For the text-containing cell, return its midpoint in (X, Y) coordinate format. 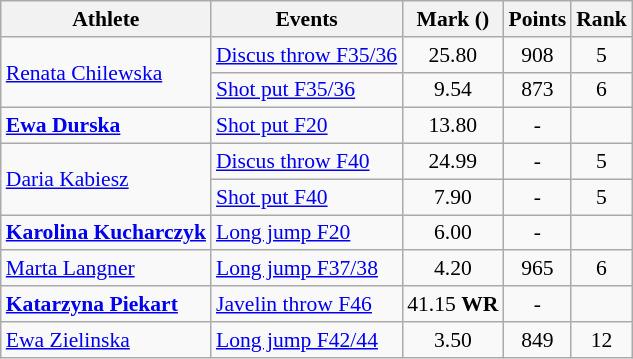
873 (537, 90)
908 (537, 55)
Karolina Kucharczyk (106, 233)
Renata Chilewska (106, 72)
Katarzyna Piekart (106, 304)
Events (306, 19)
Mark () (452, 19)
9.54 (452, 90)
Shot put F35/36 (306, 90)
965 (537, 269)
6.00 (452, 233)
12 (602, 340)
Long jump F42/44 (306, 340)
4.20 (452, 269)
Shot put F40 (306, 197)
Points (537, 19)
Ewa Durska (106, 126)
3.50 (452, 340)
Long jump F37/38 (306, 269)
Ewa Zielinska (106, 340)
7.90 (452, 197)
Shot put F20 (306, 126)
Daria Kabiesz (106, 180)
Rank (602, 19)
25.80 (452, 55)
Marta Langner (106, 269)
Long jump F20 (306, 233)
Javelin throw F46 (306, 304)
13.80 (452, 126)
24.99 (452, 162)
Discus throw F35/36 (306, 55)
41.15 WR (452, 304)
Discus throw F40 (306, 162)
Athlete (106, 19)
849 (537, 340)
